Scan for the cell matching the given text and deliver its [X, Y] coordinate at center. 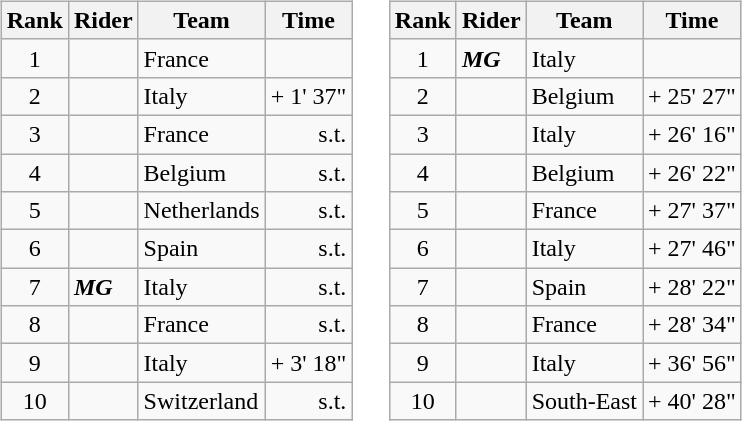
+ 40' 28" [692, 401]
+ 3' 18" [308, 363]
+ 25' 27" [692, 96]
+ 26' 22" [692, 173]
+ 26' 16" [692, 134]
+ 27' 46" [692, 249]
+ 28' 22" [692, 287]
+ 27' 37" [692, 211]
+ 28' 34" [692, 325]
Switzerland [202, 401]
+ 36' 56" [692, 363]
South-East [584, 401]
+ 1' 37" [308, 96]
Netherlands [202, 211]
